From the cell containing the given text, extract its center point as (X, Y) coordinate. 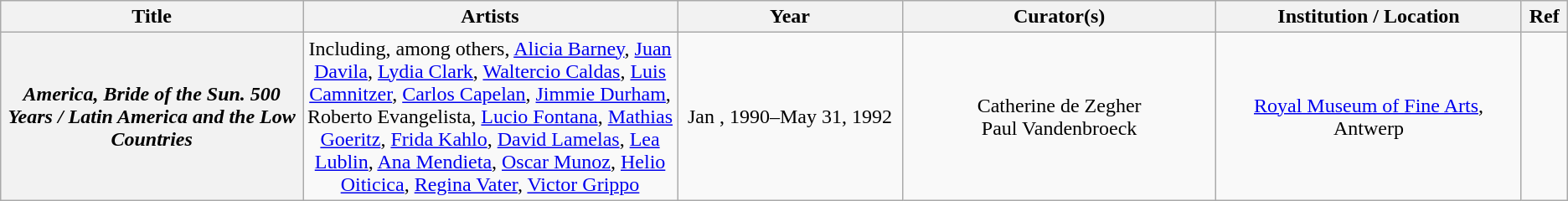
Catherine de ZegherPaul Vandenbroeck (1059, 116)
America, Bride of the Sun. 500 Years / Latin America and the Low Countries (152, 116)
Year (789, 17)
Jan , 1990–May 31, 1992 (789, 116)
Institution / Location (1369, 17)
Artists (491, 17)
Ref (1545, 17)
Royal Museum of Fine Arts, Antwerp (1369, 116)
Title (152, 17)
Curator(s) (1059, 17)
